Scan for the cell matching the given text and deliver its [x, y] coordinate at center. 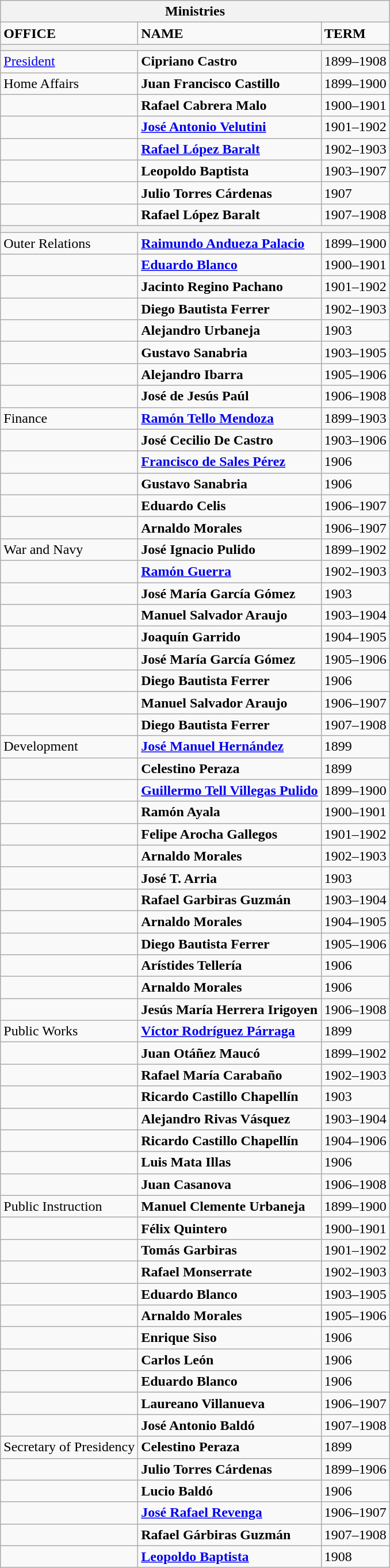
Juan Francisco Castillo [230, 83]
1899–1906 [355, 1469]
1904–1906 [355, 1141]
Alejandro Rivas Vásquez [230, 1119]
Laureano Villanueva [230, 1403]
Rafael Cabrera Malo [230, 105]
Juan Otáñez Maucó [230, 1053]
TERM [355, 33]
Lucio Baldó [230, 1491]
José T. Arria [230, 878]
Alejandro Ibarra [230, 374]
Tomás Garbiras [230, 1250]
Cipriano Castro [230, 62]
Rafael Gárbiras Guzmán [230, 1535]
José Rafael Revenga [230, 1513]
Joaquín Garrido [230, 637]
1903–1907 [355, 171]
NAME [230, 33]
Carlos León [230, 1360]
Secretary of Presidency [69, 1447]
José de Jesús Paúl [230, 396]
José Antonio Baldó [230, 1425]
Rafael María Carabaño [230, 1075]
Francisco de Sales Pérez [230, 462]
Ramón Ayala [230, 812]
Outer Relations [69, 243]
1903–1906 [355, 440]
José Cecilio De Castro [230, 440]
OFFICE [69, 33]
Félix Quintero [230, 1228]
1899–1903 [355, 418]
Eduardo Celis [230, 506]
Ministries [195, 12]
Arístides Tellería [230, 966]
Raimundo Andueza Palacio [230, 243]
José Antonio Velutini [230, 127]
Luis Mata Illas [230, 1162]
War and Navy [69, 549]
President [69, 62]
Home Affairs [69, 83]
Development [69, 747]
Víctor Rodríguez Párraga [230, 1031]
José Manuel Hernández [230, 747]
José Ignacio Pulido [230, 549]
Enrique Siso [230, 1338]
Ramón Guerra [230, 571]
Alejandro Urbaneja [230, 331]
Guillermo Tell Villegas Pulido [230, 790]
Jesús María Herrera Irigoyen [230, 1009]
Jacinto Regino Pachano [230, 287]
Ramón Tello Mendoza [230, 418]
1899–1908 [355, 62]
Rafael Monserrate [230, 1272]
1908 [355, 1556]
Felipe Arocha Gallegos [230, 834]
Rafael Garbiras Guzmán [230, 900]
Public Works [69, 1031]
Juan Casanova [230, 1184]
1907 [355, 193]
Public Instruction [69, 1206]
Finance [69, 418]
Manuel Clemente Urbaneja [230, 1206]
